Capture the cell that displays the provided text and extract its [x, y] central coordinate. 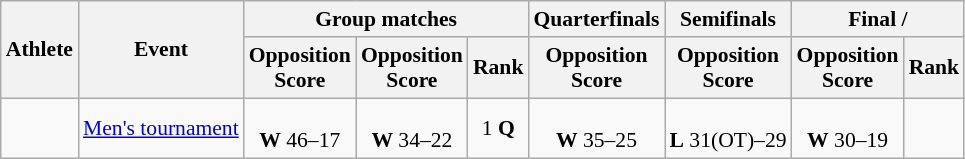
Event [161, 50]
W 30–19 [848, 128]
W 34–22 [412, 128]
Semifinals [728, 19]
L 31(OT)–29 [728, 128]
Final / [878, 19]
1 Q [498, 128]
W 46–17 [300, 128]
Men's tournament [161, 128]
W 35–25 [596, 128]
Quarterfinals [596, 19]
Athlete [40, 50]
Group matches [386, 19]
